Return the [x, y] coordinate for the center point of the cell that contains the specified text.  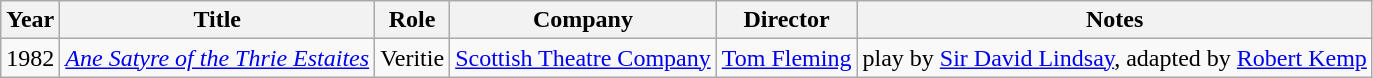
Director [786, 20]
Tom Fleming [786, 58]
Ane Satyre of the Thrie Estaites [218, 58]
play by Sir David Lindsay, adapted by Robert Kemp [1114, 58]
Year [30, 20]
1982 [30, 58]
Scottish Theatre Company [584, 58]
Company [584, 20]
Notes [1114, 20]
Title [218, 20]
Role [412, 20]
Veritie [412, 58]
